Output the [x, y] coordinate of the center of the cell containing the given text.  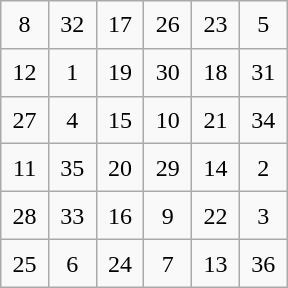
30 [168, 72]
18 [216, 72]
21 [216, 120]
17 [120, 25]
8 [25, 25]
5 [263, 25]
2 [263, 168]
1 [72, 72]
14 [216, 168]
7 [168, 263]
3 [263, 216]
16 [120, 216]
22 [216, 216]
20 [120, 168]
19 [120, 72]
35 [72, 168]
29 [168, 168]
28 [25, 216]
32 [72, 25]
13 [216, 263]
27 [25, 120]
33 [72, 216]
4 [72, 120]
25 [25, 263]
23 [216, 25]
31 [263, 72]
36 [263, 263]
12 [25, 72]
10 [168, 120]
11 [25, 168]
9 [168, 216]
6 [72, 263]
15 [120, 120]
34 [263, 120]
26 [168, 25]
24 [120, 263]
